Return (X, Y) of the center of cell containing provided text 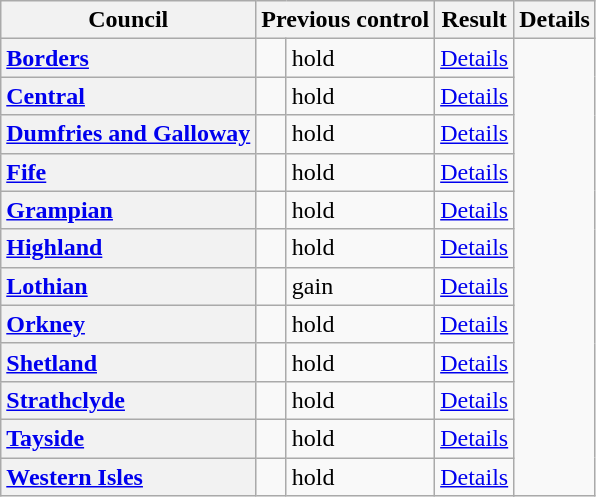
Tayside (128, 438)
Previous control (346, 20)
Lothian (128, 286)
Council (128, 20)
Highland (128, 248)
Orkney (128, 324)
Borders (128, 58)
Western Isles (128, 477)
Dumfries and Galloway (128, 134)
Result (474, 20)
Strathclyde (128, 400)
Central (128, 96)
Fife (128, 172)
Grampian (128, 210)
gain (360, 286)
Shetland (128, 362)
